Provide the [X, Y] coordinate of the cell's center where the given text is located.  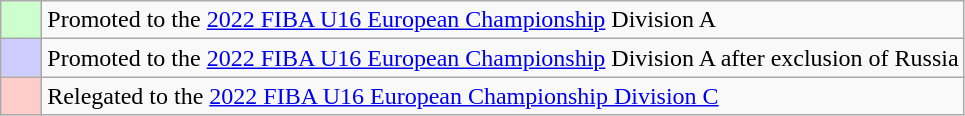
Promoted to the 2022 FIBA U16 European Championship Division A [503, 20]
Relegated to the 2022 FIBA U16 European Championship Division C [503, 96]
Promoted to the 2022 FIBA U16 European Championship Division A after exclusion of Russia [503, 58]
